Scan for the cell matching the given text and deliver its [x, y] coordinate at center. 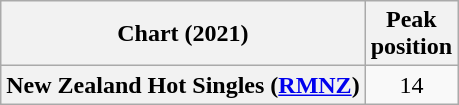
New Zealand Hot Singles (RMNZ) [183, 85]
Peakposition [411, 34]
14 [411, 85]
Chart (2021) [183, 34]
